Extract the (x, y) coordinate from the center of the cell holding the provided text.  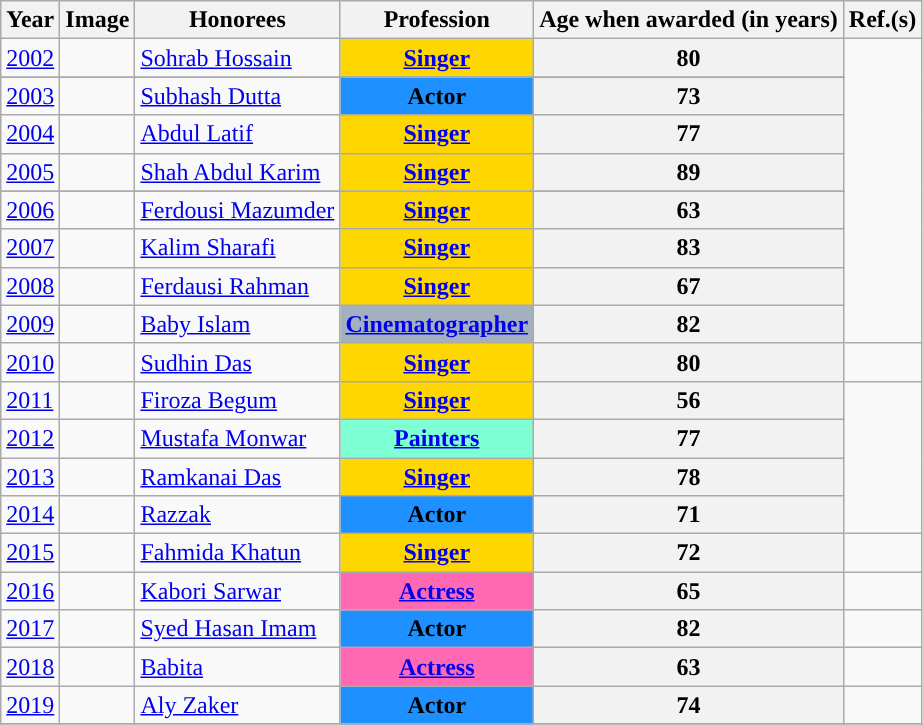
2016 (30, 591)
Abdul Latif (238, 134)
Image (98, 20)
Baby Islam (238, 324)
2006 (30, 210)
Kalim Sharafi (238, 248)
2008 (30, 286)
2007 (30, 248)
Sudhin Das (238, 362)
Painters (437, 438)
67 (689, 286)
Honorees (238, 20)
Aly Zaker (238, 705)
2011 (30, 400)
65 (689, 591)
56 (689, 400)
2019 (30, 705)
Ferdousi Mazumder (238, 210)
Kabori Sarwar (238, 591)
2003 (30, 96)
78 (689, 477)
2013 (30, 477)
Syed Hasan Imam (238, 629)
71 (689, 515)
Subhash Dutta (238, 96)
Mustafa Monwar (238, 438)
2002 (30, 58)
2005 (30, 172)
Year (30, 20)
89 (689, 172)
2014 (30, 515)
73 (689, 96)
72 (689, 553)
Cinematographer (437, 324)
Firoza Begum (238, 400)
Sohrab Hossain (238, 58)
83 (689, 248)
2010 (30, 362)
2017 (30, 629)
2015 (30, 553)
Razzak (238, 515)
Shah Abdul Karim (238, 172)
Ferdausi Rahman (238, 286)
Ramkanai Das (238, 477)
Fahmida Khatun (238, 553)
Ref.(s) (882, 20)
2004 (30, 134)
2012 (30, 438)
2018 (30, 667)
74 (689, 705)
Profession (437, 20)
Age when awarded (in years) (689, 20)
2009 (30, 324)
Babita (238, 667)
